Determine the [x, y] coordinate at the center of the cell enclosing the given text.  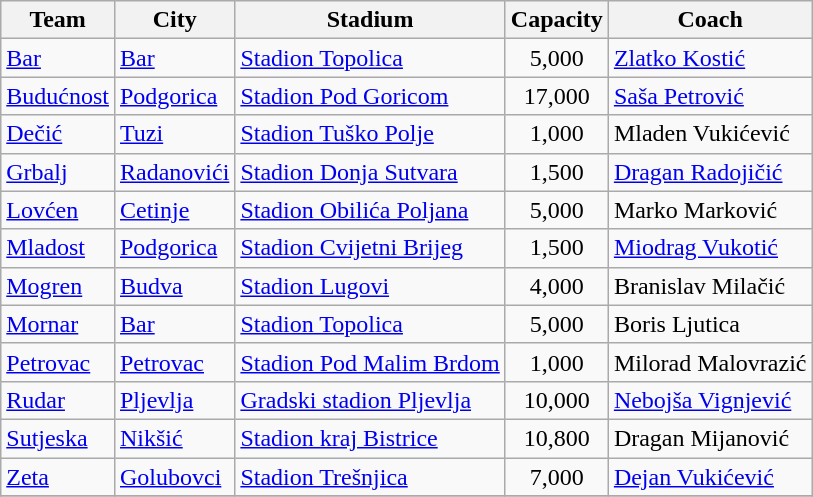
Stadion Obilića Poljana [370, 210]
10,000 [556, 400]
Nebojša Vignjević [710, 400]
Radanovići [174, 172]
Pljevlja [174, 400]
Cetinje [174, 210]
Zlatko Kostić [710, 58]
Mladost [58, 248]
Branislav Milačić [710, 286]
Mogren [58, 286]
Team [58, 20]
Stadion Donja Sutvara [370, 172]
10,800 [556, 438]
Stadion Tuško Polje [370, 134]
Stadion Lugovi [370, 286]
Boris Ljutica [710, 324]
Dečić [58, 134]
Gradski stadion Pljevlja [370, 400]
Lovćen [58, 210]
Budućnost [58, 96]
Tuzi [174, 134]
Coach [710, 20]
Nikšić [174, 438]
Rudar [58, 400]
Milorad Malovrazić [710, 362]
Capacity [556, 20]
7,000 [556, 477]
Zeta [58, 477]
Grbalj [58, 172]
Dragan Mijanović [710, 438]
Marko Marković [710, 210]
Stadion Cvijetni Brijeg [370, 248]
Stadion kraj Bistrice [370, 438]
Saša Petrović [710, 96]
4,000 [556, 286]
Golubovci [174, 477]
17,000 [556, 96]
Miodrag Vukotić [710, 248]
City [174, 20]
Budva [174, 286]
Mornar [58, 324]
Stadium [370, 20]
Dejan Vukićević [710, 477]
Dragan Radojičić [710, 172]
Stadion Trešnjica [370, 477]
Stadion Pod Goricom [370, 96]
Mladen Vukićević [710, 134]
Sutjeska [58, 438]
Stadion Pod Malim Brdom [370, 362]
